From the cell containing the given text, extract its center point as [X, Y] coordinate. 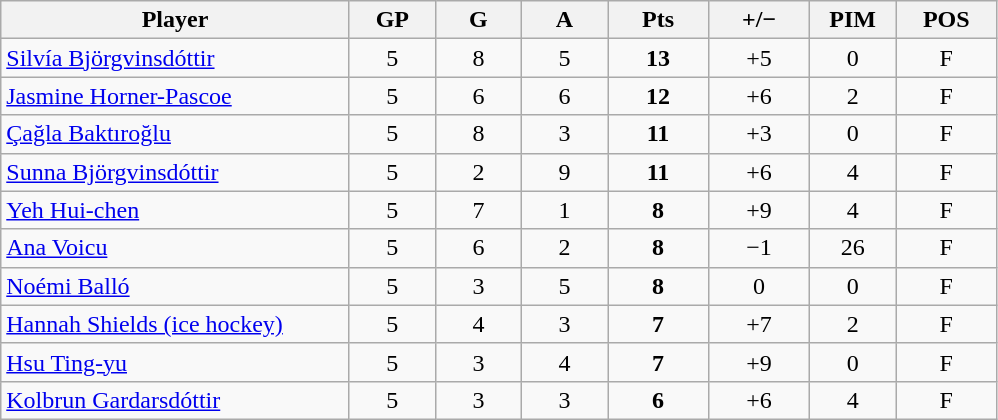
−1 [760, 248]
Kolbrun Gardarsdóttir [176, 400]
+/− [760, 20]
26 [853, 248]
1 [564, 210]
13 [658, 58]
Pts [658, 20]
+5 [760, 58]
+3 [760, 134]
Noémi Balló [176, 286]
9 [564, 172]
Silvía Björgvinsdóttir [176, 58]
+7 [760, 324]
Çağla Baktıroğlu [176, 134]
Player [176, 20]
G [478, 20]
Sunna Björgvinsdóttir [176, 172]
Hsu Ting-yu [176, 362]
Ana Voicu [176, 248]
Yeh Hui-chen [176, 210]
A [564, 20]
PIM [853, 20]
12 [658, 96]
Hannah Shields (ice hockey) [176, 324]
GP [392, 20]
Jasmine Horner-Pascoe [176, 96]
POS [946, 20]
